Locate the cell with the specified text and output its [x, y] center coordinate. 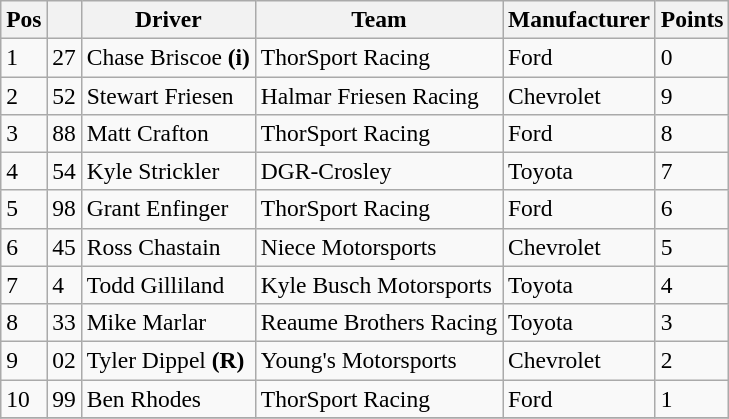
Tyler Dippel (R) [168, 360]
Niece Motorsports [378, 247]
Todd Gilliland [168, 285]
Halmar Friesen Racing [378, 95]
54 [64, 171]
Stewart Friesen [168, 95]
Driver [168, 19]
Kyle Busch Motorsports [378, 285]
88 [64, 133]
Team [378, 19]
Ben Rhodes [168, 398]
45 [64, 247]
Grant Enfinger [168, 209]
98 [64, 209]
Matt Crafton [168, 133]
02 [64, 360]
Pos [24, 19]
DGR-Crosley [378, 171]
Young's Motorsports [378, 360]
52 [64, 95]
Chase Briscoe (i) [168, 57]
Kyle Strickler [168, 171]
33 [64, 322]
Ross Chastain [168, 247]
10 [24, 398]
0 [692, 57]
99 [64, 398]
27 [64, 57]
Manufacturer [580, 19]
Mike Marlar [168, 322]
Reaume Brothers Racing [378, 322]
Points [692, 19]
